Output the [X, Y] coordinate of the center of the cell containing the given text.  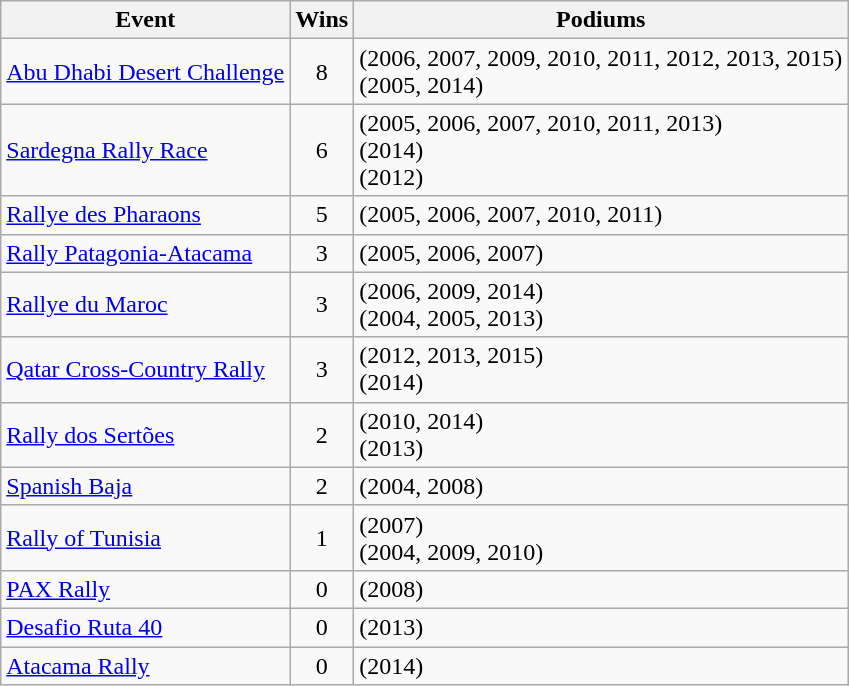
Rally Patagonia-Atacama [146, 253]
(2005, 2006, 2007) [601, 253]
Sardegna Rally Race [146, 150]
(2008) [601, 589]
Atacama Rally [146, 665]
Event [146, 20]
Podiums [601, 20]
(2007) (2004, 2009, 2010) [601, 538]
Qatar Cross-Country Rally [146, 370]
(2014) [601, 665]
Abu Dhabi Desert Challenge [146, 72]
8 [322, 72]
(2013) [601, 627]
Rally dos Sertões [146, 434]
(2005, 2006, 2007, 2010, 2011, 2013) (2014) (2012) [601, 150]
(2006, 2009, 2014) (2004, 2005, 2013) [601, 304]
PAX Rally [146, 589]
Wins [322, 20]
Spanish Baja [146, 486]
(2004, 2008) [601, 486]
(2005, 2006, 2007, 2010, 2011) [601, 215]
Rallye des Pharaons [146, 215]
(2012, 2013, 2015) (2014) [601, 370]
(2006, 2007, 2009, 2010, 2011, 2012, 2013, 2015) (2005, 2014) [601, 72]
Rallye du Maroc [146, 304]
(2010, 2014) (2013) [601, 434]
Rally of Tunisia [146, 538]
1 [322, 538]
6 [322, 150]
Desafio Ruta 40 [146, 627]
5 [322, 215]
